Extract the (X, Y) coordinate from the center of the cell holding the provided text.  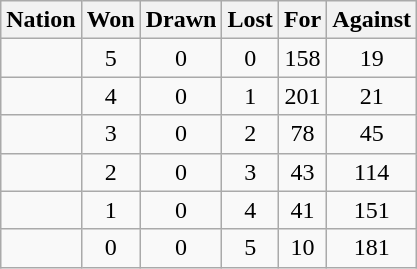
158 (302, 58)
21 (372, 96)
Drawn (181, 20)
201 (302, 96)
43 (302, 172)
151 (372, 210)
For (302, 20)
10 (302, 248)
78 (302, 134)
41 (302, 210)
Won (110, 20)
114 (372, 172)
Lost (250, 20)
Nation (41, 20)
181 (372, 248)
19 (372, 58)
45 (372, 134)
Against (372, 20)
